Detect which cell encompasses the target text, then output its (X, Y) center coordinate. 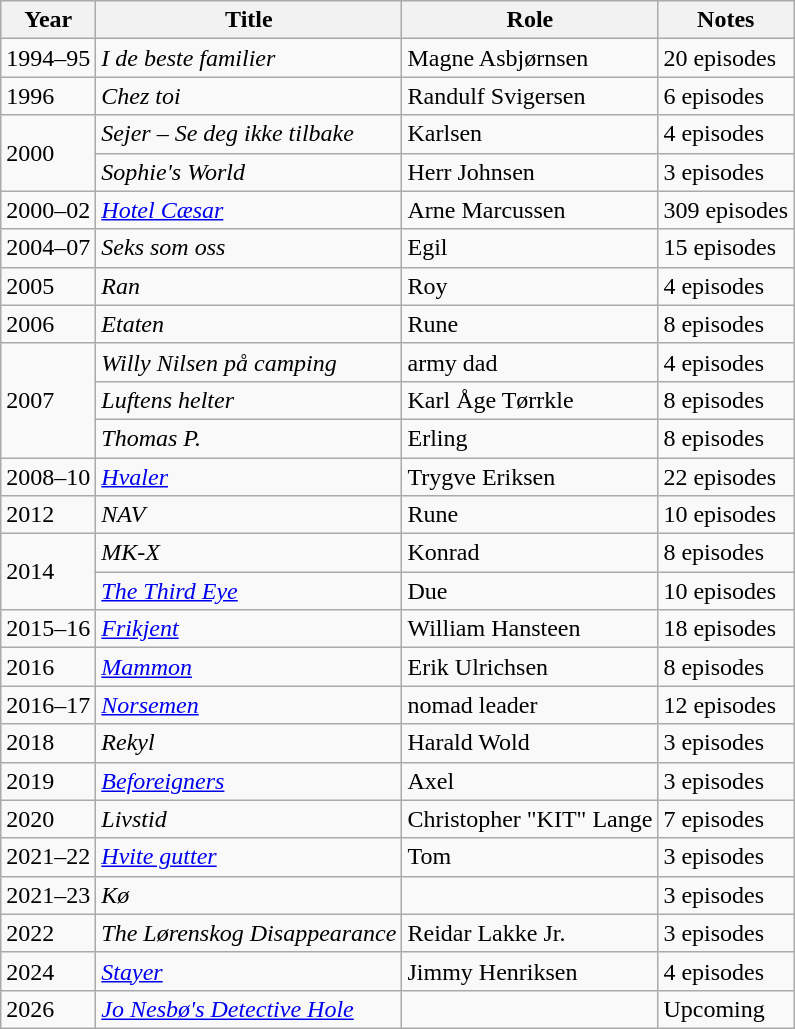
2000–02 (48, 210)
Role (530, 20)
Axel (530, 781)
2024 (48, 971)
Beforeigners (249, 781)
2016–17 (48, 705)
Herr Johnsen (530, 172)
2012 (48, 515)
Trygve Eriksen (530, 477)
Frikjent (249, 629)
Magne Asbjørnsen (530, 58)
Erik Ulrichsen (530, 667)
6 episodes (726, 96)
Title (249, 20)
Kø (249, 895)
Rekyl (249, 743)
12 episodes (726, 705)
Randulf Svigersen (530, 96)
20 episodes (726, 58)
Arne Marcussen (530, 210)
309 episodes (726, 210)
Notes (726, 20)
Stayer (249, 971)
Mammon (249, 667)
William Hansteen (530, 629)
NAV (249, 515)
Egil (530, 248)
The Lørenskog Disappearance (249, 933)
Roy (530, 286)
Tom (530, 857)
Jo Nesbø's Detective Hole (249, 1009)
Sejer – Se deg ikke tilbake (249, 134)
Karlsen (530, 134)
Chez toi (249, 96)
2020 (48, 819)
1996 (48, 96)
Due (530, 591)
Upcoming (726, 1009)
Ran (249, 286)
18 episodes (726, 629)
15 episodes (726, 248)
Christopher "KIT" Lange (530, 819)
Seks som oss (249, 248)
2005 (48, 286)
2019 (48, 781)
2008–10 (48, 477)
2000 (48, 153)
1994–95 (48, 58)
Etaten (249, 324)
2021–22 (48, 857)
Harald Wold (530, 743)
2014 (48, 572)
2004–07 (48, 248)
The Third Eye (249, 591)
I de beste familier (249, 58)
MK-X (249, 553)
Hvaler (249, 477)
7 episodes (726, 819)
Reidar Lakke Jr. (530, 933)
22 episodes (726, 477)
Karl Åge Tørrkle (530, 400)
2016 (48, 667)
2006 (48, 324)
Hotel Cæsar (249, 210)
army dad (530, 362)
2022 (48, 933)
2021–23 (48, 895)
Erling (530, 438)
Norsemen (249, 705)
2026 (48, 1009)
Luftens helter (249, 400)
2018 (48, 743)
nomad leader (530, 705)
2015–16 (48, 629)
Willy Nilsen på camping (249, 362)
Konrad (530, 553)
Hvite gutter (249, 857)
Thomas P. (249, 438)
Livstid (249, 819)
2007 (48, 400)
Year (48, 20)
Sophie's World (249, 172)
Jimmy Henriksen (530, 971)
